Locate the cell with the specified text and output its [X, Y] center coordinate. 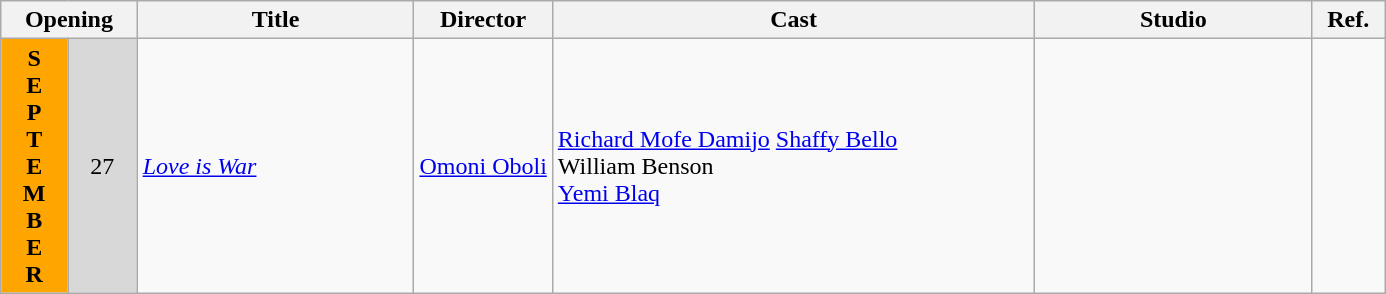
Title [276, 20]
Love is War [276, 166]
Omoni Oboli [483, 166]
Cast [794, 20]
Studio [1174, 20]
Ref. [1348, 20]
Director [483, 20]
Opening [69, 20]
SEPTEMBER [34, 166]
27 [103, 166]
Richard Mofe Damijo Shaffy BelloWilliam BensonYemi Blaq [794, 166]
